Output the (x, y) coordinate of the center of the cell containing the given text.  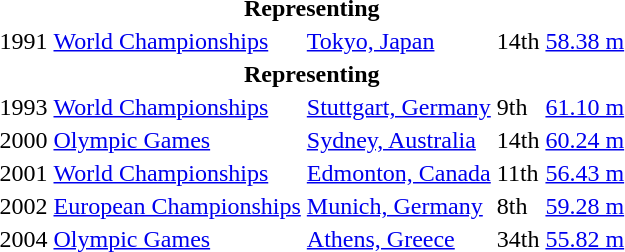
11th (518, 173)
9th (518, 107)
Munich, Germany (398, 206)
European Championships (177, 206)
Edmonton, Canada (398, 173)
Olympic Games (177, 140)
Tokyo, Japan (398, 41)
Sydney, Australia (398, 140)
8th (518, 206)
Stuttgart, Germany (398, 107)
